Extract the (X, Y) coordinate from the center of the cell holding the provided text.  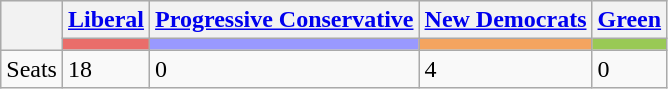
4 (506, 69)
New Democrats (506, 20)
Liberal (106, 20)
18 (106, 69)
Green (630, 20)
Seats (32, 69)
Progressive Conservative (284, 20)
